Find where the given text appears and provide that cell's center as [X, Y] coordinate. 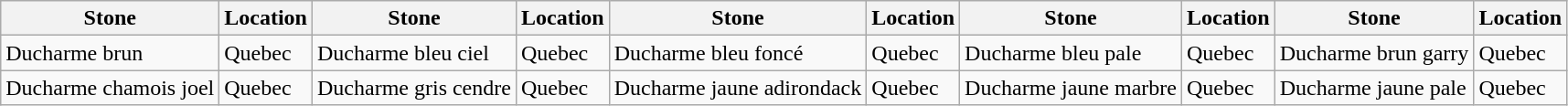
Ducharme brun garry [1374, 53]
Ducharme bleu foncé [738, 53]
Ducharme bleu pale [1072, 53]
Ducharme jaune adirondack [738, 88]
Ducharme jaune pale [1374, 88]
Ducharme bleu ciel [413, 53]
Ducharme brun [110, 53]
Ducharme gris cendre [413, 88]
Ducharme jaune marbre [1072, 88]
Ducharme chamois joel [110, 88]
